Locate the cell with the specified text and output its [x, y] center coordinate. 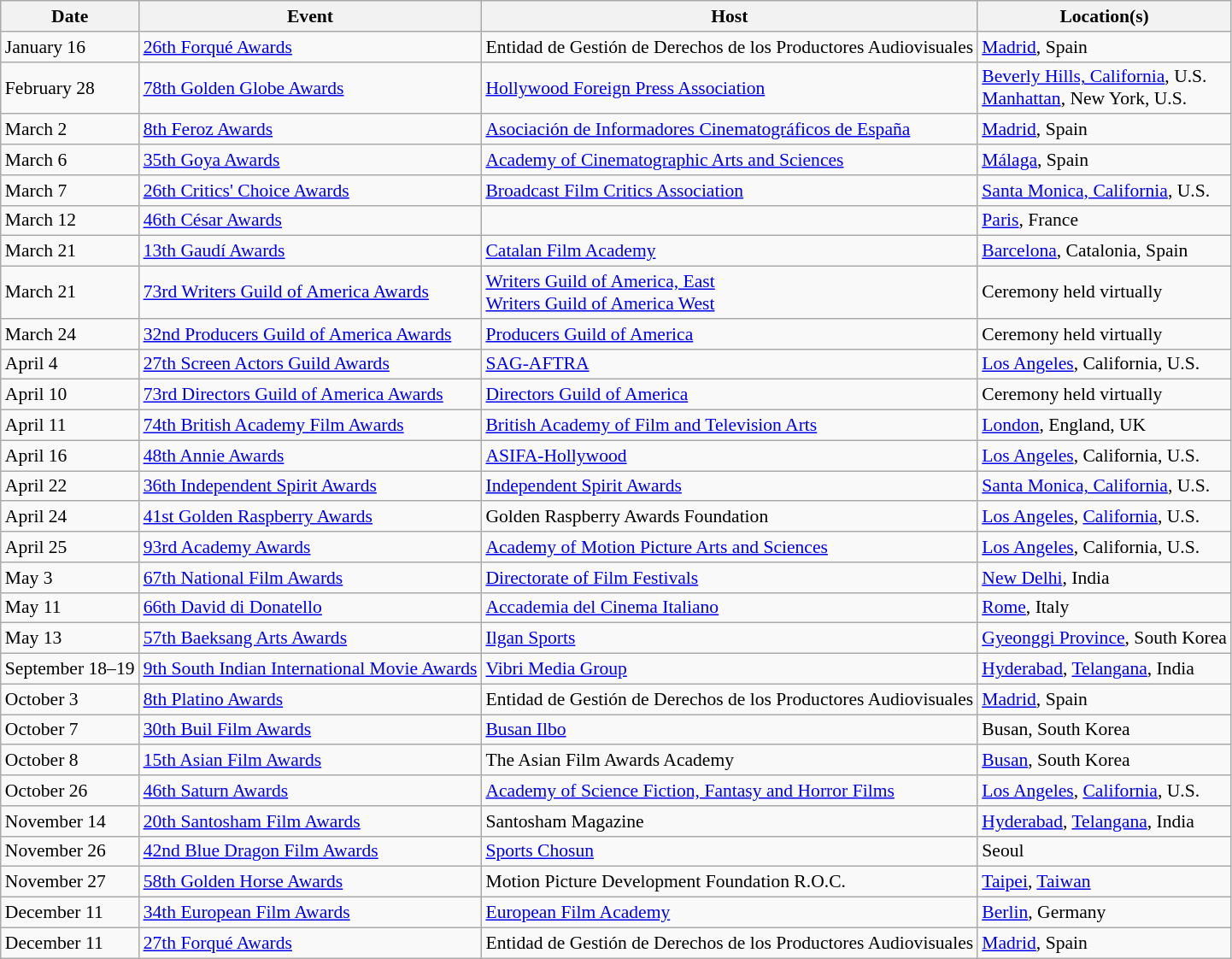
Santosham Magazine [730, 821]
78th Golden Globe Awards [311, 87]
May 13 [70, 638]
October 26 [70, 791]
Sports Chosun [730, 851]
Directors Guild of America [730, 395]
Producers Guild of America [730, 334]
Academy of Motion Picture Arts and Sciences [730, 547]
November 27 [70, 882]
20th Santosham Film Awards [311, 821]
13th Gaudí Awards [311, 251]
66th David di Donatello [311, 608]
Ilgan Sports [730, 638]
Málaga, Spain [1104, 160]
41st Golden Raspberry Awards [311, 517]
Location(s) [1104, 16]
New Delhi, India [1104, 578]
April 24 [70, 517]
Catalan Film Academy [730, 251]
April 22 [70, 486]
34th European Film Awards [311, 913]
32nd Producers Guild of America Awards [311, 334]
April 16 [70, 456]
SAG-AFTRA [730, 364]
Broadcast Film Critics Association [730, 191]
Vibri Media Group [730, 669]
Gyeonggi Province, South Korea [1104, 638]
93rd Academy Awards [311, 547]
Academy of Cinematographic Arts and Sciences [730, 160]
Taipei, Taiwan [1104, 882]
36th Independent Spirit Awards [311, 486]
26th Forqué Awards [311, 47]
Busan Ilbo [730, 730]
April 4 [70, 364]
The Asian Film Awards Academy [730, 761]
73rd Writers Guild of America Awards [311, 292]
Asociación de Informadores Cinematográficos de España [730, 130]
ASIFA-Hollywood [730, 456]
March 7 [70, 191]
February 28 [70, 87]
April 25 [70, 547]
October 8 [70, 761]
35th Goya Awards [311, 160]
27th Forqué Awards [311, 943]
Seoul [1104, 851]
British Academy of Film and Television Arts [730, 426]
May 3 [70, 578]
Golden Raspberry Awards Foundation [730, 517]
March 2 [70, 130]
Accademia del Cinema Italiano [730, 608]
September 18–19 [70, 669]
42nd Blue Dragon Film Awards [311, 851]
Beverly Hills, California, U.S.Manhattan, New York, U.S. [1104, 87]
Event [311, 16]
15th Asian Film Awards [311, 761]
May 11 [70, 608]
October 3 [70, 699]
30th Buil Film Awards [311, 730]
Rome, Italy [1104, 608]
Directorate of Film Festivals [730, 578]
March 12 [70, 221]
9th South Indian International Movie Awards [311, 669]
October 7 [70, 730]
April 10 [70, 395]
58th Golden Horse Awards [311, 882]
73rd Directors Guild of America Awards [311, 395]
Academy of Science Fiction, Fantasy and Horror Films [730, 791]
Paris, France [1104, 221]
European Film Academy [730, 913]
Berlin, Germany [1104, 913]
Host [730, 16]
48th Annie Awards [311, 456]
74th British Academy Film Awards [311, 426]
Date [70, 16]
27th Screen Actors Guild Awards [311, 364]
March 6 [70, 160]
March 24 [70, 334]
46th Saturn Awards [311, 791]
8th Platino Awards [311, 699]
67th National Film Awards [311, 578]
Writers Guild of America, EastWriters Guild of America West [730, 292]
26th Critics' Choice Awards [311, 191]
Motion Picture Development Foundation R.O.C. [730, 882]
Independent Spirit Awards [730, 486]
Hollywood Foreign Press Association [730, 87]
8th Feroz Awards [311, 130]
November 26 [70, 851]
Barcelona, Catalonia, Spain [1104, 251]
London, England, UK [1104, 426]
46th César Awards [311, 221]
January 16 [70, 47]
November 14 [70, 821]
April 11 [70, 426]
57th Baeksang Arts Awards [311, 638]
